Determine the (X, Y) coordinate at the center of the cell enclosing the given text.  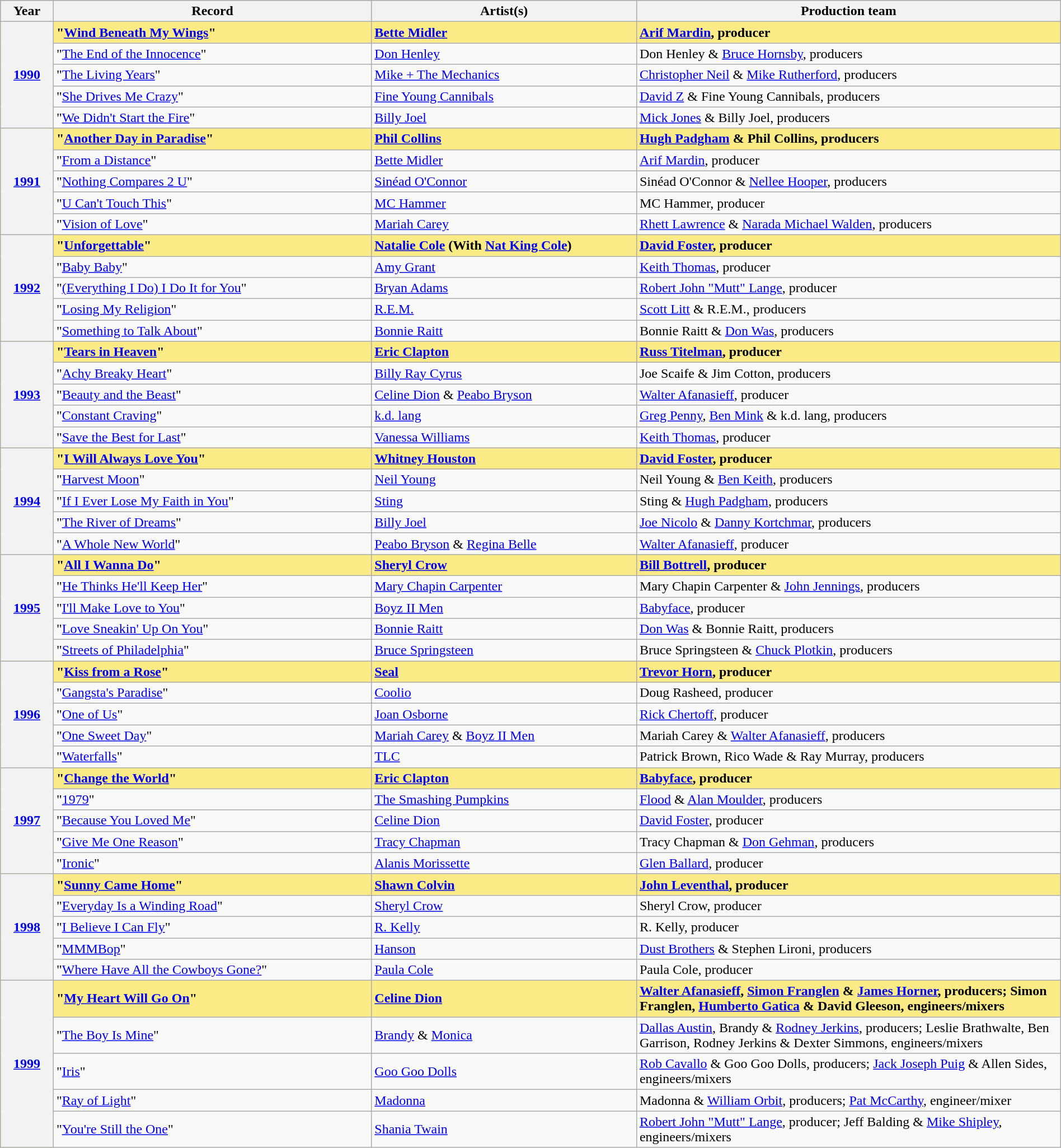
Bill Bottrell, producer (848, 565)
Phil Collins (504, 139)
Coolio (504, 693)
Paula Cole, producer (848, 970)
Trevor Horn, producer (848, 672)
John Leventhal, producer (848, 884)
Rob Cavallo & Goo Goo Dolls, producers; Jack Joseph Puig & Allen Sides, engineers/mixers (848, 1071)
Bruce Springsteen (504, 650)
"Vision of Love" (212, 224)
Brandy & Monica (504, 1035)
Mick Jones & Billy Joel, producers (848, 118)
Scott Litt & R.E.M., producers (848, 310)
"Harvest Moon" (212, 480)
Madonna (504, 1100)
"All I Wanna Do" (212, 565)
Joe Nicolo & Danny Kortchmar, producers (848, 522)
Production team (848, 11)
MC Hammer (504, 203)
"Tears in Heaven" (212, 352)
"I Will Always Love You" (212, 458)
Bruce Springsteen & Chuck Plotkin, producers (848, 650)
Tracy Chapman (504, 842)
Celine Dion & Peabo Bryson (504, 395)
"Something to Talk About" (212, 331)
Rhett Lawrence & Narada Michael Walden, producers (848, 224)
Don Henley (504, 54)
Shawn Colvin (504, 884)
Russ Titelman, producer (848, 352)
Robert John "Mutt" Lange, producer; Jeff Balding & Mike Shipley, engineers/mixers (848, 1130)
1999 (27, 1064)
k.d. lang (504, 416)
"Give Me One Reason" (212, 842)
Natalie Cole (With Nat King Cole) (504, 245)
Billy Ray Cyrus (504, 373)
Whitney Houston (504, 458)
Glen Ballard, producer (848, 863)
Rick Chertoff, producer (848, 714)
Flood & Alan Moulder, producers (848, 799)
"The Boy Is Mine" (212, 1035)
1993 (27, 395)
"Beauty and the Beast" (212, 395)
"Ray of Light" (212, 1100)
"My Heart Will Go On" (212, 999)
1998 (27, 927)
"She Drives Me Crazy" (212, 96)
Neil Young (504, 480)
"Wind Beneath My Wings" (212, 32)
Don Was & Bonnie Raitt, producers (848, 629)
"Save the Best for Last" (212, 437)
"We Didn't Start the Fire" (212, 118)
Vanessa Williams (504, 437)
Dallas Austin, Brandy & Rodney Jerkins, producers; Leslie Brathwalte, Ben Garrison, Rodney Jerkins & Dexter Simmons, engineers/mixers (848, 1035)
"Because You Loved Me" (212, 821)
Sinéad O'Connor (504, 181)
"Iris" (212, 1071)
Hugh Padgham & Phil Collins, producers (848, 139)
"One Sweet Day" (212, 735)
"Losing My Religion" (212, 310)
Mary Chapin Carpenter & John Jennings, producers (848, 586)
1996 (27, 714)
Amy Grant (504, 267)
Mariah Carey (504, 224)
"Love Sneakin' Up On You" (212, 629)
Artist(s) (504, 11)
"Another Day in Paradise" (212, 139)
"Change the World" (212, 778)
"Nothing Compares 2 U" (212, 181)
Sheryl Crow, producer (848, 906)
"Everyday Is a Winding Road" (212, 906)
Bonnie Raitt & Don Was, producers (848, 331)
David Z & Fine Young Cannibals, producers (848, 96)
Sinéad O'Connor & Nellee Hooper, producers (848, 181)
"One of Us" (212, 714)
"Unforgettable" (212, 245)
Bryan Adams (504, 288)
R.E.M. (504, 310)
Shania Twain (504, 1130)
Tracy Chapman & Don Gehman, producers (848, 842)
1997 (27, 821)
Mike + The Mechanics (504, 75)
"U Can't Touch This" (212, 203)
Mariah Carey & Boyz II Men (504, 735)
Fine Young Cannibals (504, 96)
1990 (27, 75)
"Kiss from a Rose" (212, 672)
Record (212, 11)
Seal (504, 672)
"Gangsta's Paradise" (212, 693)
Sting (504, 501)
Mary Chapin Carpenter (504, 586)
"Ironic" (212, 863)
Alanis Morissette (504, 863)
R. Kelly, producer (848, 927)
"He Thinks He'll Keep Her" (212, 586)
Don Henley & Bruce Hornsby, producers (848, 54)
1994 (27, 501)
"Sunny Came Home" (212, 884)
Boyz II Men (504, 607)
1991 (27, 181)
"Waterfalls" (212, 757)
Paula Cole (504, 970)
Joe Scaife & Jim Cotton, producers (848, 373)
Madonna & William Orbit, producers; Pat McCarthy, engineer/mixer (848, 1100)
Peabo Bryson & Regina Belle (504, 543)
Robert John "Mutt" Lange, producer (848, 288)
1992 (27, 288)
"The Living Years" (212, 75)
"MMMBop" (212, 949)
Patrick Brown, Rico Wade & Ray Murray, producers (848, 757)
"I Believe I Can Fly" (212, 927)
"The River of Dreams" (212, 522)
Neil Young & Ben Keith, producers (848, 480)
"1979" (212, 799)
"(Everything I Do) I Do It for You" (212, 288)
Greg Penny, Ben Mink & k.d. lang, producers (848, 416)
"Achy Breaky Heart" (212, 373)
Goo Goo Dolls (504, 1071)
"Where Have All the Cowboys Gone?" (212, 970)
Doug Rasheed, producer (848, 693)
1995 (27, 607)
R. Kelly (504, 927)
Hanson (504, 949)
Joan Osborne (504, 714)
Christopher Neil & Mike Rutherford, producers (848, 75)
"The End of the Innocence" (212, 54)
Mariah Carey & Walter Afanasieff, producers (848, 735)
Walter Afanasieff, Simon Franglen & James Horner, producers; Simon Franglen, Humberto Gatica & David Gleeson, engineers/mixers (848, 999)
"A Whole New World" (212, 543)
"Streets of Philadelphia" (212, 650)
The Smashing Pumpkins (504, 799)
"You're Still the One" (212, 1130)
"Baby Baby" (212, 267)
MC Hammer, producer (848, 203)
Year (27, 11)
"From a Distance" (212, 160)
"If I Ever Lose My Faith in You" (212, 501)
"Constant Craving" (212, 416)
"I'll Make Love to You" (212, 607)
Sting & Hugh Padgham, producers (848, 501)
TLC (504, 757)
Dust Brothers & Stephen Lironi, producers (848, 949)
